Capture the cell that displays the provided text and extract its (X, Y) central coordinate. 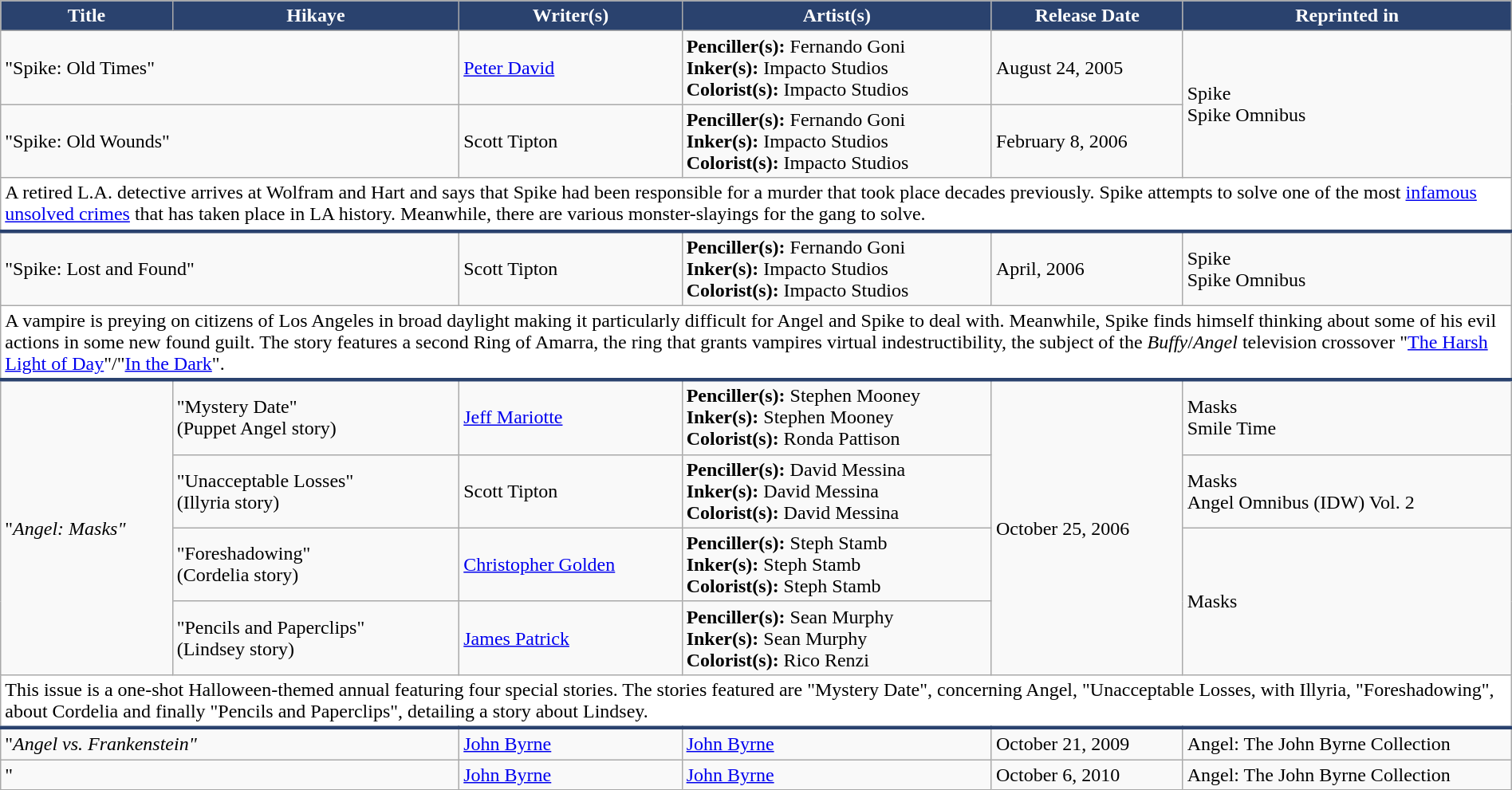
Penciller(s): Steph StambInker(s): Steph StambColorist(s): Steph Stamb (837, 564)
Penciller(s): Sean MurphyInker(s): Sean MurphyColorist(s): Rico Renzi (837, 638)
" (230, 774)
"Pencils and Paperclips"(Lindsey story) (316, 638)
Christopher Golden (571, 564)
"Angel: Masks" (86, 528)
October 21, 2009 (1087, 744)
MasksSmile Time (1347, 418)
August 24, 2005 (1087, 68)
Title (86, 16)
Release Date (1087, 16)
"Spike: Lost and Found" (230, 269)
Penciller(s): Stephen MooneyInker(s): Stephen MooneyColorist(s): Ronda Pattison (837, 418)
"Mystery Date"(Puppet Angel story) (316, 418)
"Foreshadowing"(Cordelia story) (316, 564)
October 6, 2010 (1087, 774)
Writer(s) (571, 16)
"Spike: Old Times" (230, 68)
April, 2006 (1087, 269)
October 25, 2006 (1087, 528)
Reprinted in (1347, 16)
MasksAngel Omnibus (IDW) Vol. 2 (1347, 491)
Jeff Mariotte (571, 418)
Peter David (571, 68)
"Spike: Old Wounds" (230, 141)
"Unacceptable Losses"(Illyria story) (316, 491)
Artist(s) (837, 16)
"Angel vs. Frankenstein" (230, 744)
February 8, 2006 (1087, 141)
James Patrick (571, 638)
Masks (1347, 601)
Hikaye (316, 16)
Penciller(s): David MessinaInker(s): David MessinaColorist(s): David Messina (837, 491)
